Determine the [x, y] coordinate at the center of the cell enclosing the given text.  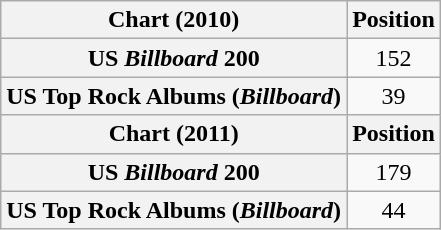
Chart (2011) [174, 134]
179 [394, 172]
39 [394, 96]
Chart (2010) [174, 20]
152 [394, 58]
44 [394, 210]
